Capture the cell that displays the provided text and extract its [x, y] central coordinate. 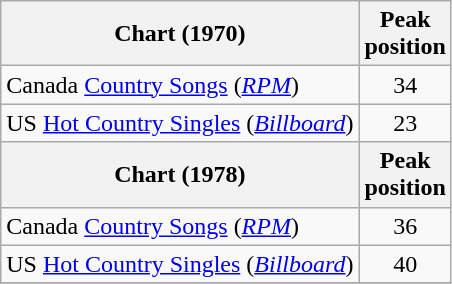
23 [405, 123]
Chart (1978) [180, 174]
34 [405, 85]
40 [405, 264]
36 [405, 226]
Chart (1970) [180, 34]
